Determine the (X, Y) coordinate at the center of the cell enclosing the given text.  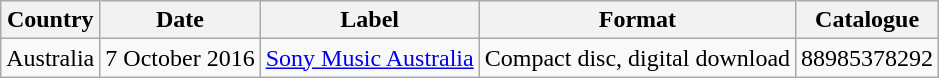
Australia (50, 58)
Sony Music Australia (370, 58)
7 October 2016 (180, 58)
Compact disc, digital download (637, 58)
88985378292 (868, 58)
Country (50, 20)
Format (637, 20)
Label (370, 20)
Catalogue (868, 20)
Date (180, 20)
